Capture the cell that displays the provided text and extract its [x, y] central coordinate. 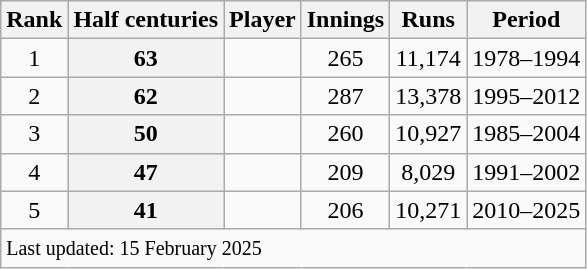
2 [34, 96]
287 [345, 96]
3 [34, 134]
Half centuries [146, 20]
4 [34, 172]
Innings [345, 20]
5 [34, 210]
1978–1994 [526, 58]
47 [146, 172]
Period [526, 20]
Rank [34, 20]
1985–2004 [526, 134]
Last updated: 15 February 2025 [294, 248]
2010–2025 [526, 210]
206 [345, 210]
260 [345, 134]
10,271 [428, 210]
41 [146, 210]
10,927 [428, 134]
62 [146, 96]
8,029 [428, 172]
50 [146, 134]
Player [263, 20]
209 [345, 172]
265 [345, 58]
13,378 [428, 96]
1991–2002 [526, 172]
63 [146, 58]
11,174 [428, 58]
Runs [428, 20]
1995–2012 [526, 96]
1 [34, 58]
